Output the [x, y] coordinate of the center of the cell containing the given text.  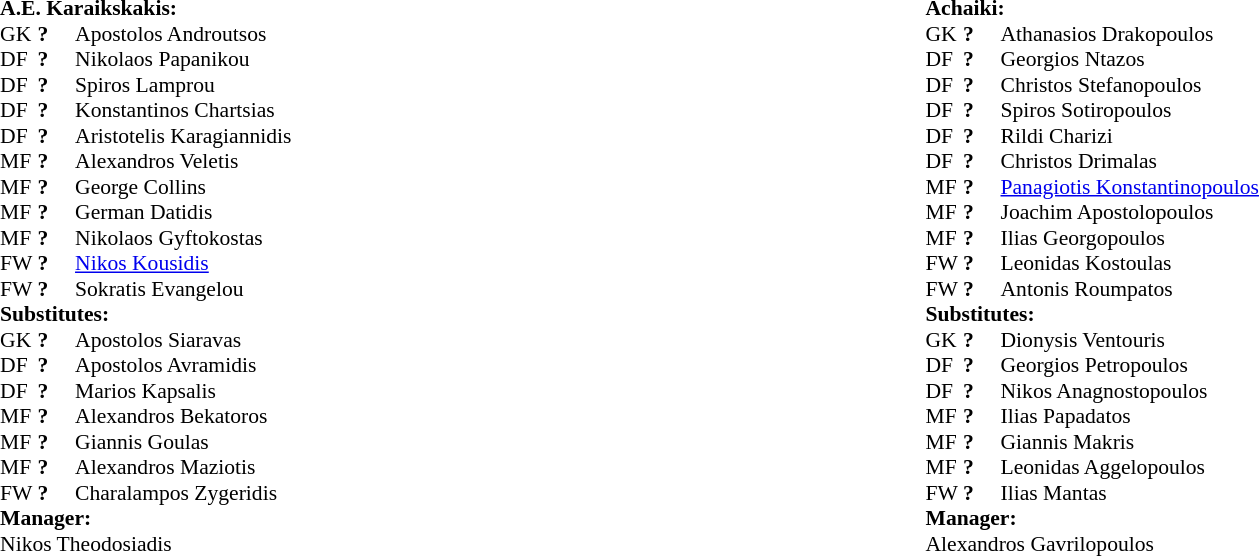
Giannis Goulas [183, 442]
Christos Drimalas [1130, 161]
Leonidas Aggelopoulos [1130, 467]
Nikolaos Papanikou [183, 59]
Nikos Kousidis [183, 263]
Ilias Mantas [1130, 493]
Marios Kapsalis [183, 391]
Alexandros Veletis [183, 161]
Panagiotis Konstantinopoulos [1130, 187]
Konstantinos Chartsias [183, 111]
Alexandros Maziotis [183, 467]
Charalampos Zygeridis [183, 493]
German Datidis [183, 213]
Giannis Makris [1130, 442]
Antonis Roumpatos [1130, 289]
Nikolaos Gyftokostas [183, 238]
Athanasios Drakopoulos [1130, 34]
Georgios Petropoulos [1130, 365]
Apostolos Siaravas [183, 340]
Dionysis Ventouris [1130, 340]
Spiros Lamprou [183, 85]
Alexandros Bekatoros [183, 417]
Spiros Sotiropoulos [1130, 111]
Apostolos Androutsos [183, 34]
Joachim Apostolopoulos [1130, 213]
Ilias Georgopoulos [1130, 238]
Georgios Ntazos [1130, 59]
George Collins [183, 187]
Leonidas Kostoulas [1130, 263]
Apostolos Avramidis [183, 365]
Sokratis Evangelou [183, 289]
Aristotelis Karagiannidis [183, 136]
Ilias Papadatos [1130, 417]
Rildi Charizi [1130, 136]
Nikos Anagnostopoulos [1130, 391]
Christos Stefanopoulos [1130, 85]
